Return the (X, Y) coordinate for the center point of the cell that contains the specified text.  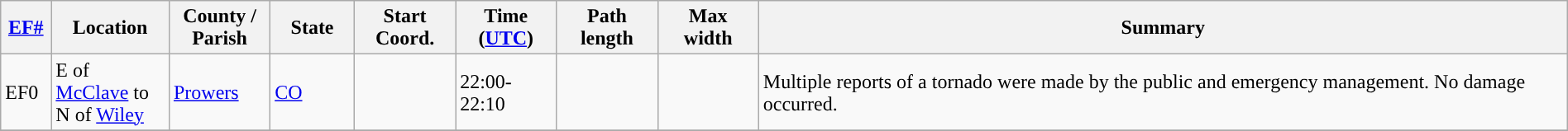
22:00-22:10 (506, 92)
Start Coord. (404, 28)
Time (UTC) (506, 28)
CO (313, 92)
E of McClave to N of Wiley (111, 92)
EF# (26, 28)
Multiple reports of a tornado were made by the public and emergency management. No damage occurred. (1163, 92)
Prowers (219, 92)
Location (111, 28)
State (313, 28)
Summary (1163, 28)
County / Parish (219, 28)
Path length (607, 28)
Max width (708, 28)
EF0 (26, 92)
